Provide the (x, y) coordinate of the cell's center where the given text is located.  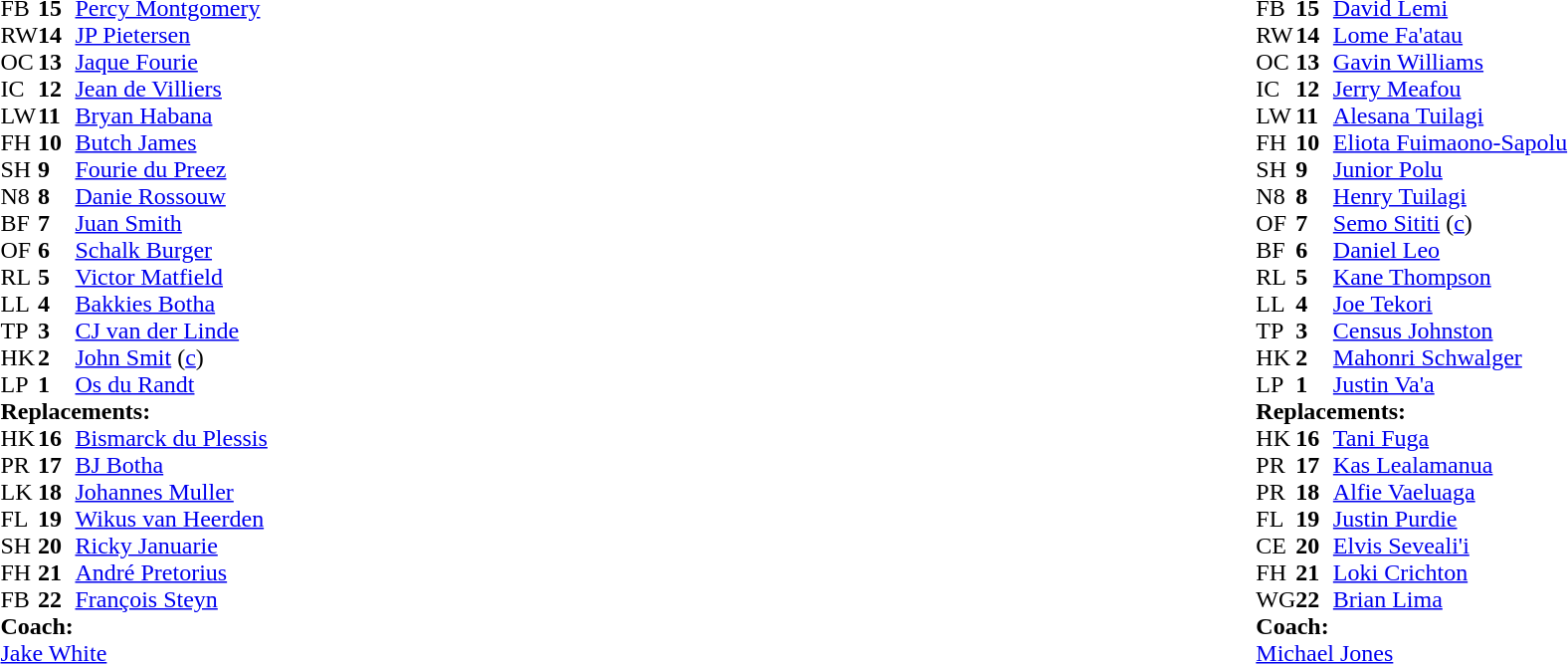
Loki Crichton (1451, 573)
Gavin Williams (1451, 62)
Justin Va'a (1451, 384)
Mahonri Schwalger (1451, 358)
Victor Matfield (171, 277)
François Steyn (171, 599)
Alfie Vaeluaga (1451, 492)
Os du Randt (171, 384)
Johannes Muller (171, 492)
Jerry Meafou (1451, 90)
Wikus van Heerden (171, 520)
Alesana Tuilagi (1451, 115)
Elvis Seveali'i (1451, 546)
Daniel Leo (1451, 251)
Tani Fuga (1451, 438)
Butch James (171, 143)
FB (19, 599)
Joe Tekori (1451, 305)
CJ van der Linde (171, 331)
Bismarck du Plessis (171, 438)
Jean de Villiers (171, 90)
Lome Fa'atau (1451, 36)
Bryan Habana (171, 115)
Danie Rossouw (171, 197)
Semo Sititi (c) (1451, 223)
Bakkies Botha (171, 305)
Eliota Fuimaono-Sapolu (1451, 143)
Schalk Burger (171, 251)
Jaque Fourie (171, 62)
Kane Thompson (1451, 277)
Brian Lima (1451, 599)
BJ Botha (171, 466)
CE (1275, 546)
Census Johnston (1451, 331)
John Smit (c) (171, 358)
Juan Smith (171, 223)
Kas Lealamanua (1451, 466)
Ricky Januarie (171, 546)
Fourie du Preez (171, 169)
Junior Polu (1451, 169)
JP Pietersen (171, 36)
LK (19, 492)
WG (1275, 599)
Justin Purdie (1451, 520)
Henry Tuilagi (1451, 197)
André Pretorius (171, 573)
